Detect which cell encompasses the target text, then output its (x, y) center coordinate. 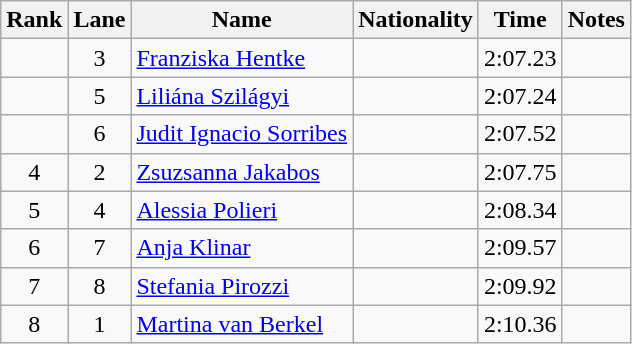
Anja Klinar (242, 248)
3 (100, 58)
2:07.23 (520, 58)
2:07.52 (520, 134)
Martina van Berkel (242, 324)
Judit Ignacio Sorribes (242, 134)
Stefania Pirozzi (242, 286)
Rank (34, 20)
2:09.92 (520, 286)
Notes (596, 20)
Alessia Polieri (242, 210)
Lane (100, 20)
Zsuzsanna Jakabos (242, 172)
2:07.75 (520, 172)
Name (242, 20)
2:08.34 (520, 210)
2 (100, 172)
2:10.36 (520, 324)
Liliána Szilágyi (242, 96)
1 (100, 324)
2:09.57 (520, 248)
Nationality (416, 20)
Franziska Hentke (242, 58)
2:07.24 (520, 96)
Time (520, 20)
